From the cell containing the given text, extract its center point as (x, y) coordinate. 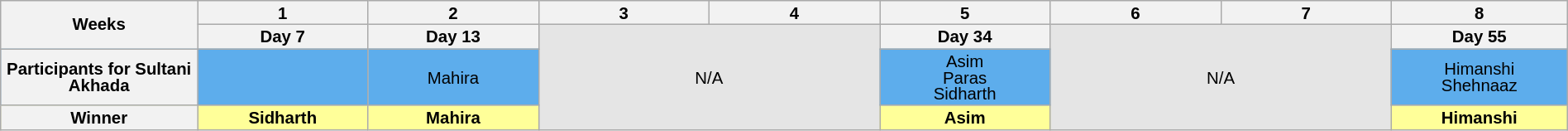
AsimParasSidharth (965, 77)
3 (624, 12)
Day 7 (283, 36)
Day 55 (1479, 36)
2 (453, 12)
Weeks (99, 24)
Himanshi (1479, 118)
Day 13 (453, 36)
5 (965, 12)
7 (1306, 12)
Day 34 (965, 36)
Winner (99, 118)
HimanshiShehnaaz (1479, 77)
4 (794, 12)
Asim (965, 118)
8 (1479, 12)
Participants for Sultani Akhada (99, 77)
1 (283, 12)
Sidharth (283, 118)
6 (1135, 12)
